Locate the cell with the specified text and output its [X, Y] center coordinate. 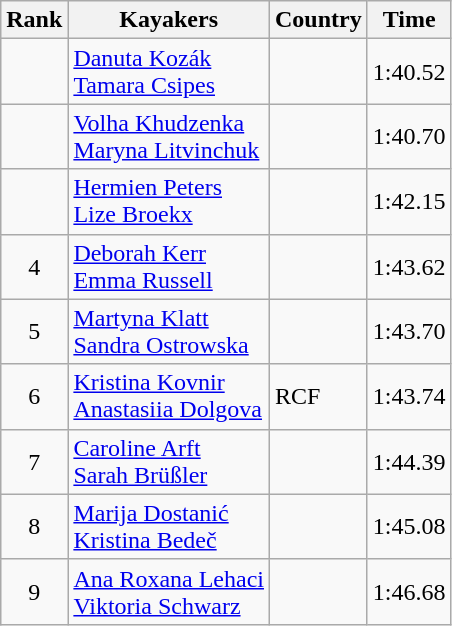
Hermien PetersLize Broekx [169, 202]
1:43.70 [409, 332]
4 [34, 266]
1:45.08 [409, 526]
9 [34, 592]
Marija DostanićKristina Bedeč [169, 526]
6 [34, 396]
1:40.70 [409, 136]
1:46.68 [409, 592]
Ana Roxana LehaciViktoria Schwarz [169, 592]
5 [34, 332]
Volha KhudzenkaMaryna Litvinchuk [169, 136]
1:42.15 [409, 202]
1:43.62 [409, 266]
1:43.74 [409, 396]
1:44.39 [409, 462]
Country [319, 20]
Martyna KlattSandra Ostrowska [169, 332]
Time [409, 20]
Caroline ArftSarah Brüßler [169, 462]
7 [34, 462]
RCF [319, 396]
Rank [34, 20]
8 [34, 526]
1:40.52 [409, 72]
Kayakers [169, 20]
Danuta KozákTamara Csipes [169, 72]
Kristina KovnirAnastasiia Dolgova [169, 396]
Deborah KerrEmma Russell [169, 266]
